Locate the cell with the specified text and output its (x, y) center coordinate. 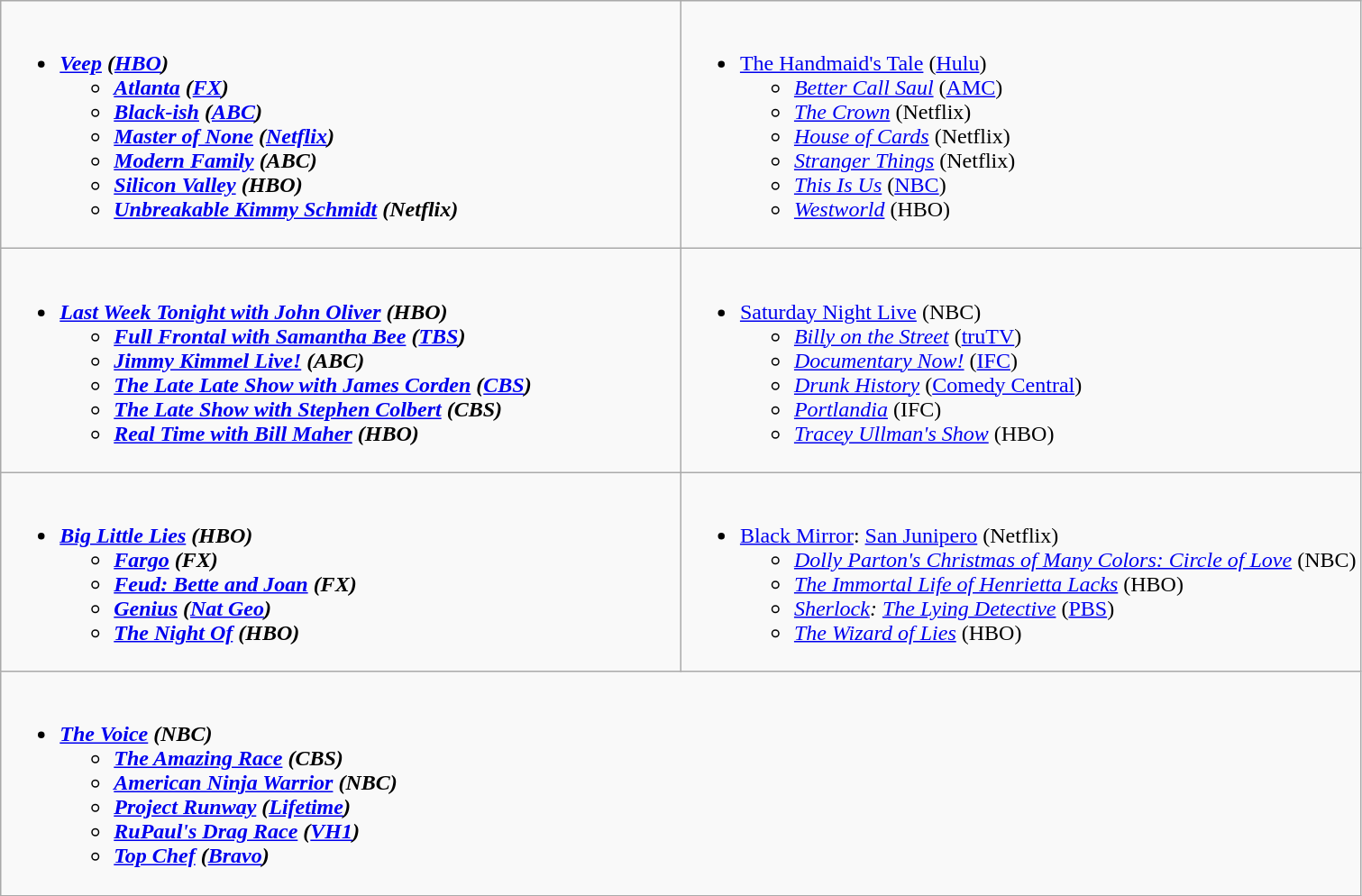
Big Little Lies (HBO)Fargo (FX)Feud: Bette and Joan (FX)Genius (Nat Geo)The Night Of (HBO) (341, 571)
The Voice (NBC)The Amazing Race (CBS)American Ninja Warrior (NBC)Project Runway (Lifetime)RuPaul's Drag Race (VH1)Top Chef (Bravo) (681, 783)
The Handmaid's Tale (Hulu)Better Call Saul (AMC)The Crown (Netflix)House of Cards (Netflix)Stranger Things (Netflix)This Is Us (NBC)Westworld (HBO) (1020, 124)
Veep (HBO)Atlanta (FX)Black-ish (ABC)Master of None (Netflix)Modern Family (ABC)Silicon Valley (HBO)Unbreakable Kimmy Schmidt (Netflix) (341, 124)
Saturday Night Live (NBC)Billy on the Street (truTV)Documentary Now! (IFC)Drunk History (Comedy Central)Portlandia (IFC)Tracey Ullman's Show (HBO) (1020, 361)
